From the cell containing the given text, extract its center point as [X, Y] coordinate. 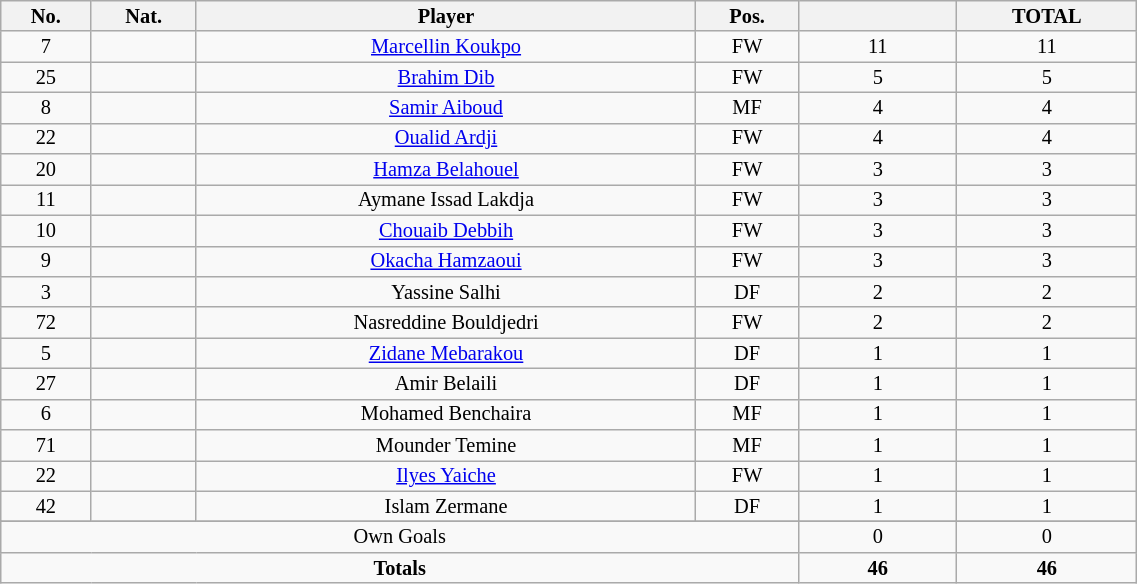
Ilyes Yaiche [446, 476]
27 [46, 384]
Nasreddine Bouldjedri [446, 322]
No. [46, 16]
Islam Zermane [446, 506]
Pos. [748, 16]
Mohamed Benchaira [446, 414]
TOTAL [1047, 16]
Own Goals [400, 538]
Yassine Salhi [446, 292]
Hamza Belahouel [446, 170]
Nat. [144, 16]
10 [46, 230]
Amir Belaili [446, 384]
Oualid Ardji [446, 138]
7 [46, 46]
Mounder Temine [446, 446]
Aymane Issad Lakdja [446, 200]
Totals [400, 568]
71 [46, 446]
6 [46, 414]
9 [46, 262]
8 [46, 108]
Brahim Dib [446, 78]
Okacha Hamzaoui [446, 262]
Marcellin Koukpo [446, 46]
72 [46, 322]
25 [46, 78]
Samir Aiboud [446, 108]
20 [46, 170]
Chouaib Debbih [446, 230]
42 [46, 506]
Player [446, 16]
Zidane Mebarakou [446, 354]
